Return the [x, y] coordinate for the center point of the cell that contains the specified text.  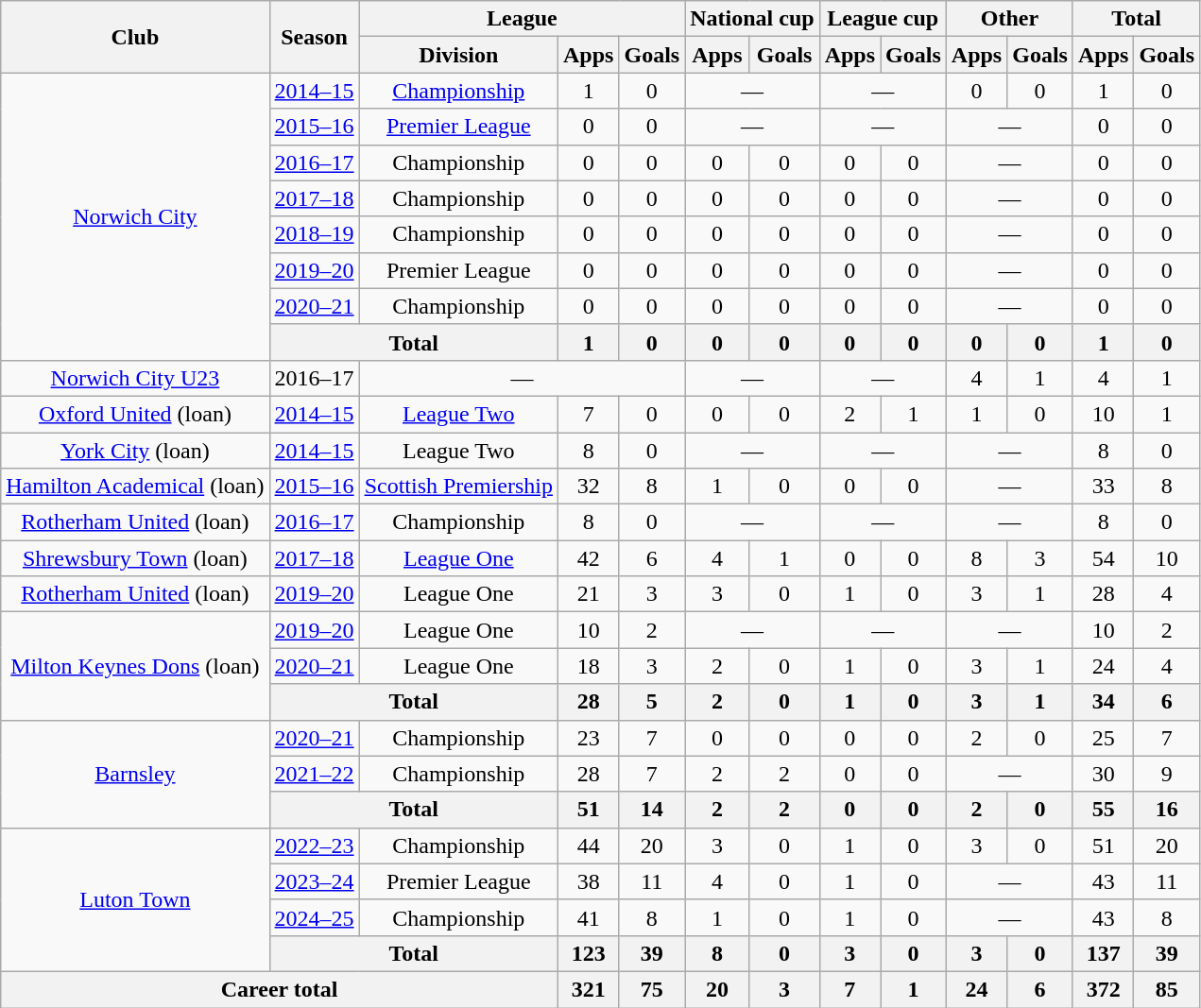
42 [589, 558]
2022–23 [314, 846]
25 [1103, 738]
League cup [883, 19]
85 [1167, 989]
14 [652, 810]
Club [135, 37]
National cup [752, 19]
21 [589, 594]
75 [652, 989]
372 [1103, 989]
55 [1103, 810]
9 [1167, 774]
137 [1103, 953]
2018–19 [314, 234]
34 [1103, 702]
32 [589, 487]
2024–25 [314, 917]
321 [589, 989]
Career total [280, 989]
Barnsley [135, 774]
44 [589, 846]
23 [589, 738]
33 [1103, 487]
League [522, 19]
5 [652, 702]
18 [589, 666]
Norwich City [135, 216]
Shrewsbury Town (loan) [135, 558]
30 [1103, 774]
38 [589, 881]
Luton Town [135, 899]
123 [589, 953]
Other [1009, 19]
Norwich City U23 [135, 378]
Oxford United (loan) [135, 414]
Season [314, 37]
York City (loan) [135, 451]
16 [1167, 810]
Milton Keynes Dons (loan) [135, 666]
41 [589, 917]
2021–22 [314, 774]
Hamilton Academical (loan) [135, 487]
Division [458, 55]
54 [1103, 558]
Scottish Premiership [458, 487]
2023–24 [314, 881]
